Provide the [x, y] coordinate of the cell's center where the given text is located.  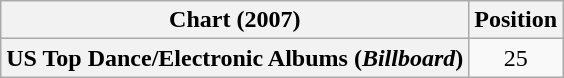
Position [516, 20]
Chart (2007) [235, 20]
US Top Dance/Electronic Albums (Billboard) [235, 58]
25 [516, 58]
